Search for the cell housing the specified text and yield its (X, Y) center coordinate. 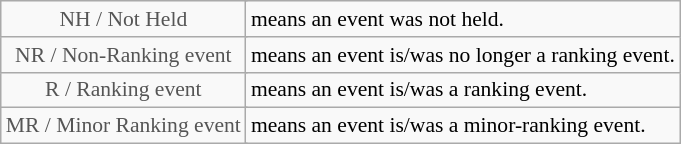
NH / Not Held (124, 19)
means an event is/was a minor-ranking event. (463, 126)
MR / Minor Ranking event (124, 126)
means an event is/was no longer a ranking event. (463, 55)
NR / Non-Ranking event (124, 55)
means an event is/was a ranking event. (463, 90)
R / Ranking event (124, 90)
means an event was not held. (463, 19)
